Pinpoint the cell where the given text exists, returning its (x, y) midpoint coordinate. 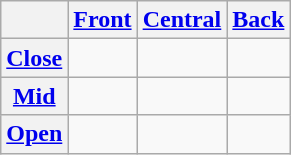
Open (34, 134)
Back (258, 20)
Close (34, 58)
Front (102, 20)
Central (182, 20)
Mid (34, 96)
